Scan for the cell matching the given text and deliver its (x, y) coordinate at center. 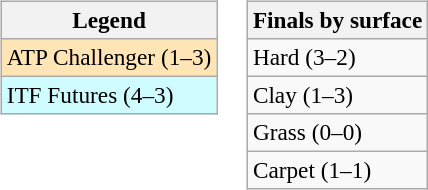
Grass (0–0) (337, 133)
Legend (108, 20)
ATP Challenger (1–3) (108, 57)
Carpet (1–1) (337, 171)
Clay (1–3) (337, 95)
Hard (3–2) (337, 57)
Finals by surface (337, 20)
ITF Futures (4–3) (108, 95)
